Return (X, Y) of the center of cell containing provided text 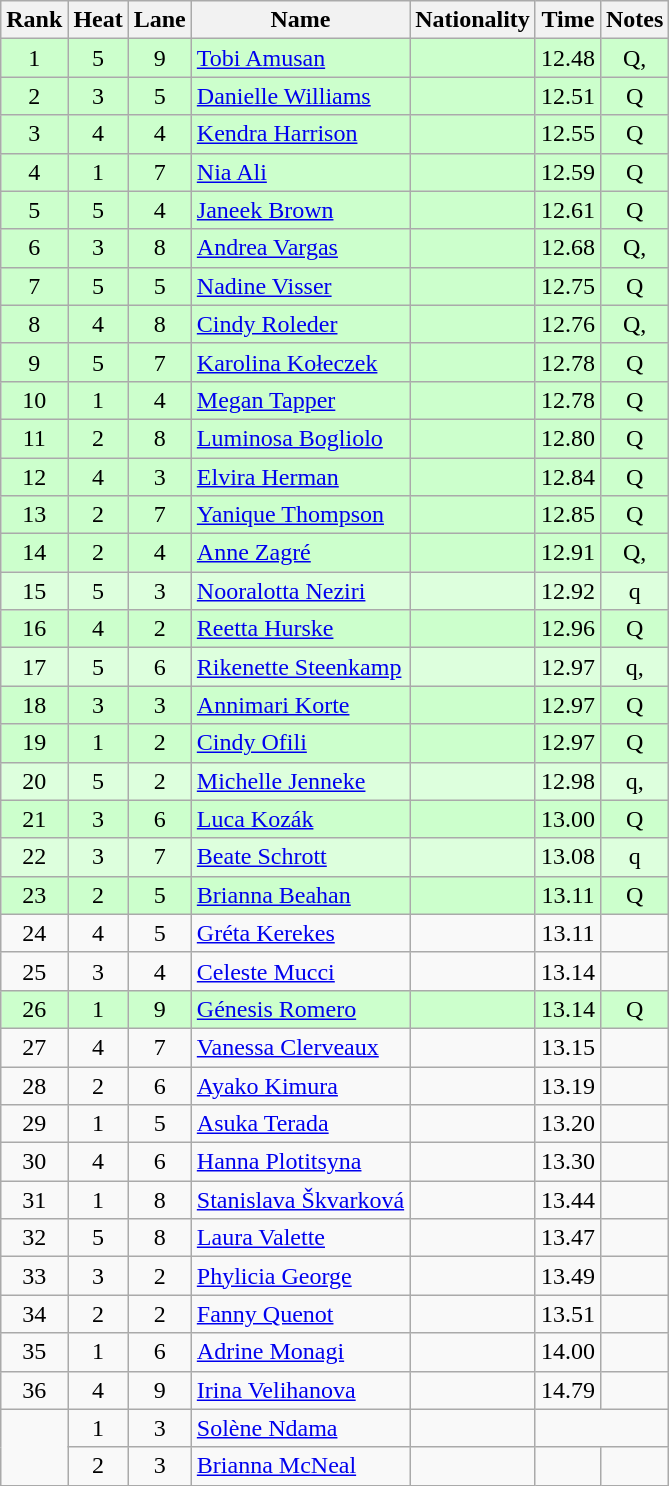
31 (34, 1200)
Hanna Plotitsyna (300, 1162)
Notes (634, 20)
13.30 (568, 1162)
Annimari Korte (300, 705)
22 (34, 857)
Luca Kozák (300, 819)
Heat (98, 20)
24 (34, 933)
Luminosa Bogliolo (300, 438)
13.20 (568, 1124)
Nia Ali (300, 172)
26 (34, 1009)
12.80 (568, 438)
Celeste Mucci (300, 971)
13.00 (568, 819)
12.48 (568, 58)
Irina Velihanova (300, 1390)
19 (34, 743)
Name (300, 20)
10 (34, 400)
Beate Schrott (300, 857)
Génesis Romero (300, 1009)
13.49 (568, 1276)
12.55 (568, 134)
18 (34, 705)
14.79 (568, 1390)
Elvira Herman (300, 477)
12.92 (568, 591)
16 (34, 629)
20 (34, 781)
12.84 (568, 477)
13.19 (568, 1085)
12.75 (568, 286)
30 (34, 1162)
13.47 (568, 1238)
Rikenette Steenkamp (300, 667)
12.85 (568, 515)
28 (34, 1085)
13.08 (568, 857)
Cindy Ofili (300, 743)
Time (568, 20)
Nadine Visser (300, 286)
13.51 (568, 1314)
Michelle Jenneke (300, 781)
29 (34, 1124)
12.61 (568, 210)
12.68 (568, 248)
Danielle Williams (300, 96)
Yanique Thompson (300, 515)
Asuka Terada (300, 1124)
Brianna Beahan (300, 895)
Janeek Brown (300, 210)
25 (34, 971)
35 (34, 1352)
Reetta Hurske (300, 629)
Nooralotta Neziri (300, 591)
33 (34, 1276)
12 (34, 477)
Stanislava Škvarková (300, 1200)
14 (34, 553)
Gréta Kerekes (300, 933)
32 (34, 1238)
Megan Tapper (300, 400)
Lane (160, 20)
Vanessa Clerveaux (300, 1047)
Adrine Monagi (300, 1352)
Andrea Vargas (300, 248)
36 (34, 1390)
13.44 (568, 1200)
Nationality (473, 20)
Tobi Amusan (300, 58)
Karolina Kołeczek (300, 362)
Laura Valette (300, 1238)
Brianna McNeal (300, 1466)
Solène Ndama (300, 1428)
12.98 (568, 781)
12.59 (568, 172)
11 (34, 438)
Kendra Harrison (300, 134)
17 (34, 667)
12.76 (568, 324)
12.51 (568, 96)
23 (34, 895)
Phylicia George (300, 1276)
14.00 (568, 1352)
Cindy Roleder (300, 324)
Rank (34, 20)
15 (34, 591)
21 (34, 819)
34 (34, 1314)
13 (34, 515)
Anne Zagré (300, 553)
27 (34, 1047)
Ayako Kimura (300, 1085)
12.91 (568, 553)
Fanny Quenot (300, 1314)
13.15 (568, 1047)
12.96 (568, 629)
